Capture the cell that displays the provided text and extract its (x, y) central coordinate. 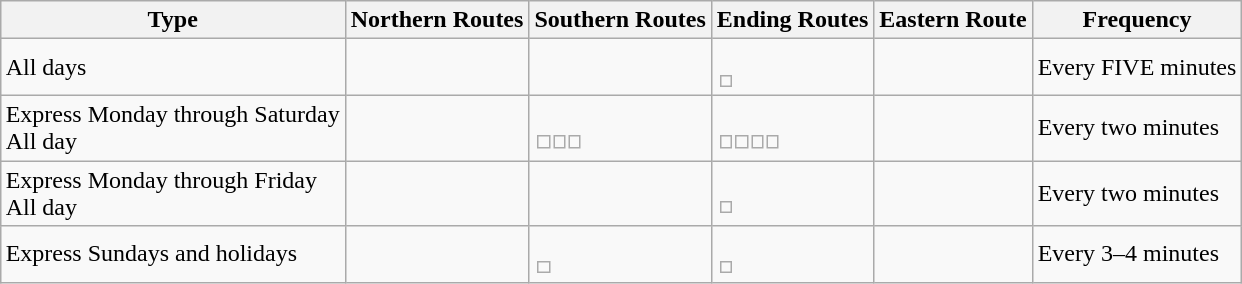
Southern Routes (620, 20)
Frequency (1137, 20)
Every FIVE minutes (1137, 68)
Type (172, 20)
Every 3–4 minutes (1137, 254)
Eastern Route (953, 20)
Express Monday through FridayAll day (172, 192)
Ending Routes (792, 20)
Express Sundays and holidays (172, 254)
Northern Routes (437, 20)
All days (172, 68)
Express Monday through SaturdayAll day (172, 128)
